Identify which cell holds the provided text, then report its (X, Y) central coordinate. 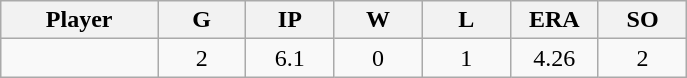
IP (290, 20)
6.1 (290, 58)
ERA (554, 20)
G (202, 20)
SO (642, 20)
Player (80, 20)
4.26 (554, 58)
W (378, 20)
1 (466, 58)
0 (378, 58)
L (466, 20)
